Scan for the cell matching the given text and deliver its [X, Y] coordinate at center. 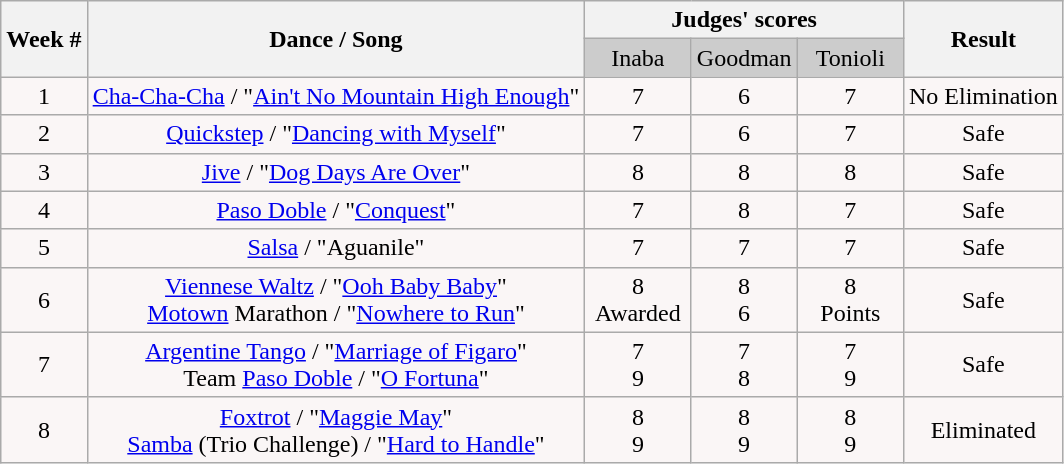
8Points [850, 300]
2 [44, 134]
1 [44, 96]
Argentine Tango / "Marriage of Figaro"Team Paso Doble / "O Fortuna" [336, 364]
Paso Doble / "Conquest" [336, 210]
8Awarded [638, 300]
Viennese Waltz / "Ooh Baby Baby"Motown Marathon / "Nowhere to Run" [336, 300]
No Elimination [983, 96]
7 8 [744, 364]
Dance / Song [336, 39]
4 [44, 210]
3 [44, 172]
Salsa / "Aguanile" [336, 248]
Quickstep / "Dancing with Myself" [336, 134]
Foxtrot / "Maggie May"Samba (Trio Challenge) / "Hard to Handle" [336, 430]
Inaba [638, 58]
86 [744, 300]
Jive / "Dog Days Are Over" [336, 172]
Judges' scores [744, 20]
5 [44, 248]
Result [983, 39]
Week # [44, 39]
Cha-Cha-Cha / "Ain't No Mountain High Enough" [336, 96]
Tonioli [850, 58]
Eliminated [983, 430]
Goodman [744, 58]
